Output the [X, Y] coordinate of the center of the cell containing the given text.  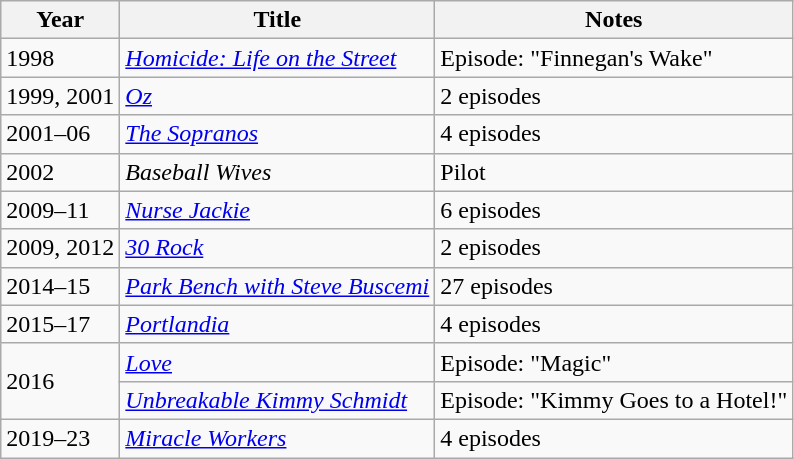
Love [278, 362]
1998 [60, 58]
The Sopranos [278, 134]
2009–11 [60, 210]
Episode: "Magic" [614, 362]
Title [278, 20]
Oz [278, 96]
Nurse Jackie [278, 210]
Baseball Wives [278, 172]
30 Rock [278, 248]
2001–06 [60, 134]
Miracle Workers [278, 438]
Park Bench with Steve Buscemi [278, 286]
2014–15 [60, 286]
Unbreakable Kimmy Schmidt [278, 400]
6 episodes [614, 210]
1999, 2001 [60, 96]
Episode: "Kimmy Goes to a Hotel!" [614, 400]
Episode: "Finnegan's Wake" [614, 58]
2016 [60, 381]
2002 [60, 172]
Portlandia [278, 324]
2015–17 [60, 324]
Homicide: Life on the Street [278, 58]
Pilot [614, 172]
Year [60, 20]
2019–23 [60, 438]
Notes [614, 20]
2009, 2012 [60, 248]
27 episodes [614, 286]
